Return the [x, y] coordinate for the center point of the cell that contains the specified text.  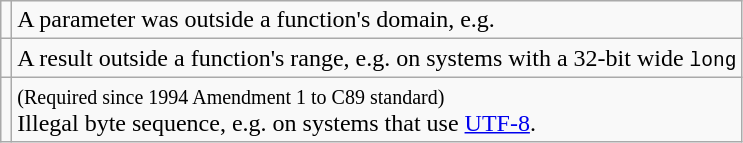
(Required since 1994 Amendment 1 to C89 standard)Illegal byte sequence, e.g. on systems that use UTF-8. [377, 110]
A result outside a function's range, e.g. on systems with a 32-bit wide long [377, 58]
A parameter was outside a function's domain, e.g. [377, 20]
